Output the (x, y) coordinate of the center of the cell containing the given text.  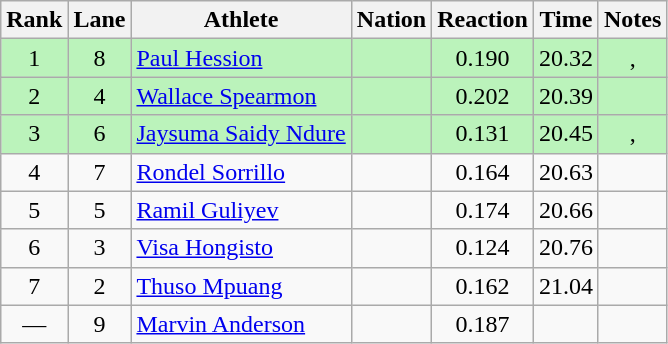
20.45 (566, 134)
Jaysuma Saidy Ndure (241, 134)
Time (566, 20)
Visa Hongisto (241, 248)
Wallace Spearmon (241, 96)
Thuso Mpuang (241, 286)
0.190 (483, 58)
0.202 (483, 96)
— (34, 324)
0.174 (483, 210)
20.63 (566, 172)
Rondel Sorrillo (241, 172)
9 (100, 324)
21.04 (566, 286)
0.162 (483, 286)
Nation (391, 20)
Lane (100, 20)
20.66 (566, 210)
8 (100, 58)
20.32 (566, 58)
0.131 (483, 134)
Rank (34, 20)
0.164 (483, 172)
20.39 (566, 96)
20.76 (566, 248)
Ramil Guliyev (241, 210)
Marvin Anderson (241, 324)
Notes (632, 20)
0.124 (483, 248)
Reaction (483, 20)
Athlete (241, 20)
0.187 (483, 324)
Paul Hession (241, 58)
1 (34, 58)
